Return the [X, Y] coordinate for the center point of the cell that contains the specified text.  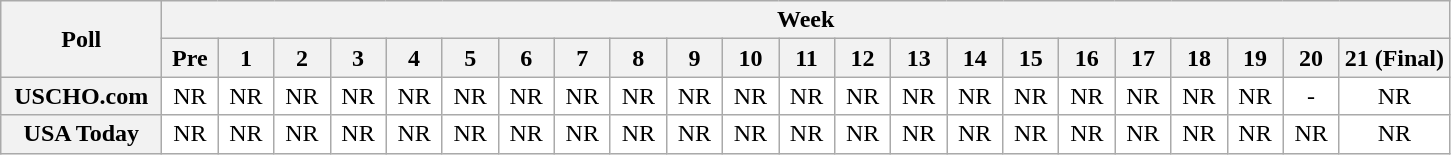
16 [1087, 58]
1 [246, 58]
17 [1143, 58]
USA Today [82, 134]
Week [806, 20]
Pre [190, 58]
Poll [82, 39]
19 [1255, 58]
20 [1311, 58]
- [1311, 96]
6 [526, 58]
10 [750, 58]
9 [694, 58]
USCHO.com [82, 96]
21 (Final) [1394, 58]
8 [638, 58]
12 [863, 58]
13 [919, 58]
18 [1199, 58]
7 [582, 58]
5 [470, 58]
14 [975, 58]
11 [806, 58]
15 [1031, 58]
4 [414, 58]
3 [358, 58]
2 [302, 58]
